Identify which cell holds the provided text, then report its (X, Y) central coordinate. 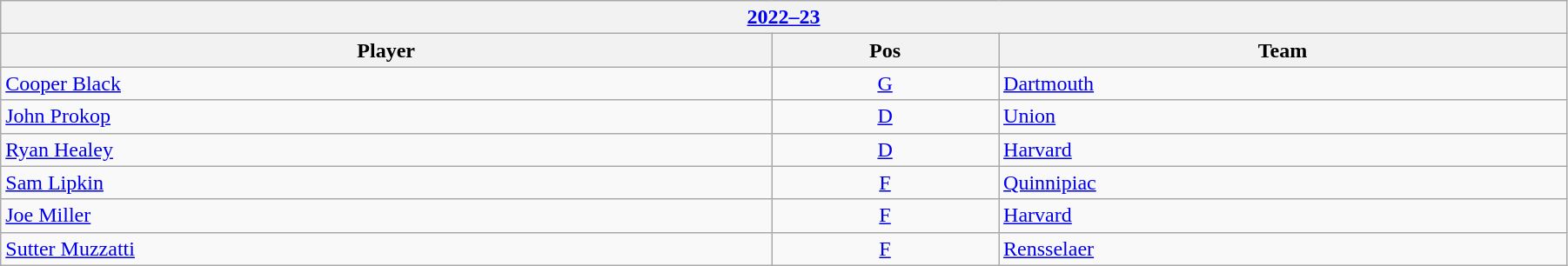
Rensselaer (1283, 249)
Player (386, 50)
G (886, 83)
Cooper Black (386, 83)
Joe Miller (386, 216)
Union (1283, 116)
Quinnipiac (1283, 183)
John Prokop (386, 116)
Pos (886, 50)
Dartmouth (1283, 83)
2022–23 (784, 17)
Ryan Healey (386, 150)
Team (1283, 50)
Sam Lipkin (386, 183)
Sutter Muzzatti (386, 249)
